Output the [X, Y] coordinate of the center of the cell containing the given text.  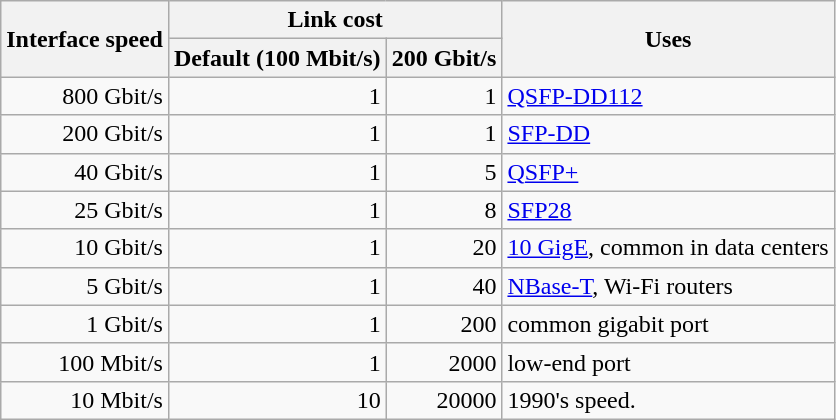
25 Gbit/s [85, 210]
Interface speed [85, 39]
40 Gbit/s [85, 172]
8 [444, 210]
QSFP+ [668, 172]
10 [277, 400]
QSFP-DD112 [668, 96]
200 [444, 324]
10 Mbit/s [85, 400]
5 [444, 172]
5 Gbit/s [85, 286]
800 Gbit/s [85, 96]
SFP28 [668, 210]
low-end port [668, 362]
common gigabit port [668, 324]
100 Mbit/s [85, 362]
10 Gbit/s [85, 248]
2000 [444, 362]
20 [444, 248]
Link cost [334, 20]
NBase-T, Wi-Fi routers [668, 286]
Default (100 Mbit/s) [277, 58]
Uses [668, 39]
1990's speed. [668, 400]
40 [444, 286]
SFP-DD [668, 134]
10 GigE, common in data centers [668, 248]
20000 [444, 400]
1 Gbit/s [85, 324]
